Locate the cell with the specified text and output its (x, y) center coordinate. 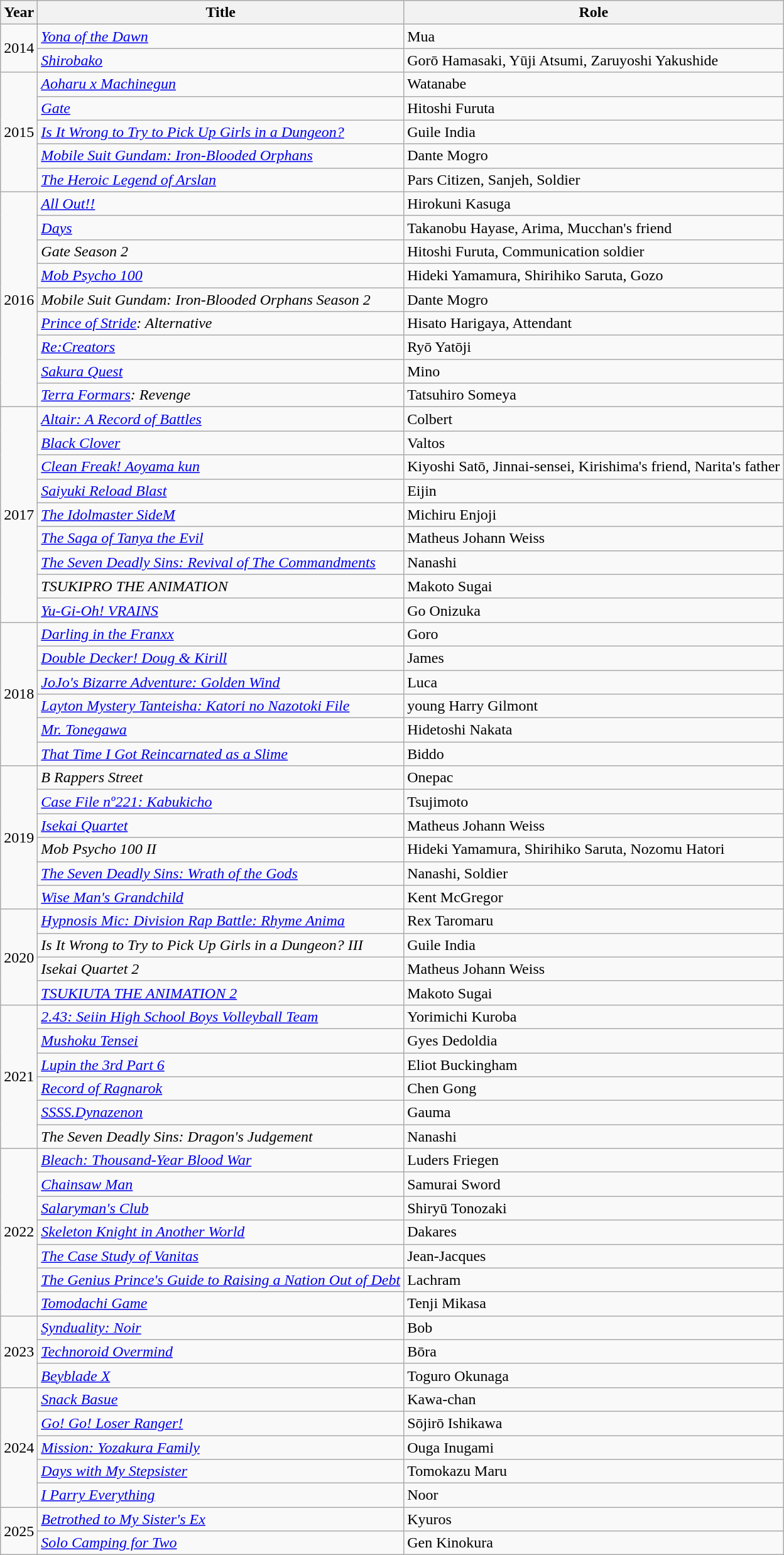
Rex Taromaru (594, 921)
Chainsaw Man (221, 1184)
Gauma (594, 1113)
2021 (19, 1076)
Michiru Enjoji (594, 515)
Terra Formars: Revenge (221, 395)
Tatsuhiro Someya (594, 395)
Goro (594, 634)
The Saga of Tanya the Evil (221, 538)
Kent McGregor (594, 897)
Bleach: Thousand-Year Blood War (221, 1160)
2017 (19, 515)
Hisato Harigaya, Attendant (594, 324)
I Parry Everything (221, 1495)
Days with My Stepsister (221, 1471)
Colbert (594, 419)
Yona of the Dawn (221, 36)
2016 (19, 299)
2020 (19, 957)
Synduality: Noir (221, 1328)
Darling in the Franxx (221, 634)
young Harry Gilmont (594, 706)
Betrothed to My Sister's Ex (221, 1519)
Noor (594, 1495)
Eijin (594, 491)
Biddo (594, 754)
Gate Season 2 (221, 251)
Mushoku Tensei (221, 1040)
Shiryū Tonozaki (594, 1208)
Luders Friegen (594, 1160)
Pars Citizen, Sanjeh, Soldier (594, 180)
2018 (19, 694)
Re:Creators (221, 347)
The Seven Deadly Sins: Wrath of the Gods (221, 873)
2.43: Seiin High School Boys Volleyball Team (221, 1017)
Case File nº221: Kabukicho (221, 802)
Gen Kinokura (594, 1543)
Prince of Stride: Alternative (221, 324)
Yorimichi Kuroba (594, 1017)
Nanashi, Soldier (594, 873)
Hidetoshi Nakata (594, 730)
JoJo's Bizarre Adventure: Golden Wind (221, 682)
Tsujimoto (594, 802)
Skeleton Knight in Another World (221, 1232)
Shirobako (221, 60)
Dakares (594, 1232)
Double Decker! Doug & Kirill (221, 658)
2015 (19, 132)
Bob (594, 1328)
2023 (19, 1351)
Luca (594, 682)
Jean-Jacques (594, 1256)
Layton Mystery Tanteisha: Katori no Nazotoki File (221, 706)
2025 (19, 1531)
Wise Man's Grandchild (221, 897)
SSSS.Dynazenon (221, 1113)
Hitoshi Furuta, Communication soldier (594, 251)
Yu-Gi-Oh! VRAINS (221, 610)
Snack Basue (221, 1399)
Solo Camping for Two (221, 1543)
2019 (19, 838)
Tomodachi Game (221, 1304)
James (594, 658)
The Seven Deadly Sins: Dragon's Judgement (221, 1137)
Hirokuni Kasuga (594, 204)
Hideki Yamamura, Shirihiko Saruta, Nozomu Hatori (594, 849)
Lachram (594, 1280)
Days (221, 227)
Mobile Suit Gundam: Iron-Blooded Orphans (221, 156)
Kiyoshi Satō, Jinnai-sensei, Kirishima's friend, Narita's father (594, 467)
The Seven Deadly Sins: Revival of The Commandments (221, 562)
Gate (221, 108)
Lupin the 3rd Part 6 (221, 1065)
TSUKIUTA THE ANIMATION 2 (221, 993)
All Out!! (221, 204)
Hideki Yamamura, Shirihiko Saruta, Gozo (594, 275)
Sōjirō Ishikawa (594, 1423)
B Rappers Street (221, 778)
Samurai Sword (594, 1184)
Chen Gong (594, 1089)
Beyblade X (221, 1375)
Ryō Yatōji (594, 347)
Clean Freak! Aoyama kun (221, 467)
Isekai Quartet (221, 826)
Go Onizuka (594, 610)
Gorō Hamasaki, Yūji Atsumi, Zaruyoshi Yakushide (594, 60)
TSUKIPRO THE ANIMATION (221, 586)
Mua (594, 36)
Role (594, 13)
Title (221, 13)
Mr. Tonegawa (221, 730)
Salaryman's Club (221, 1208)
Black Clover (221, 443)
Sakura Quest (221, 371)
Go! Go! Loser Ranger! (221, 1423)
Mobile Suit Gundam: Iron-Blooded Orphans Season 2 (221, 300)
Mob Psycho 100 (221, 275)
The Heroic Legend of Arslan (221, 180)
Saiyuki Reload Blast (221, 491)
Watanabe (594, 84)
Takanobu Hayase, Arima, Mucchan's friend (594, 227)
Is It Wrong to Try to Pick Up Girls in a Dungeon? III (221, 945)
Mino (594, 371)
Mob Psycho 100 II (221, 849)
Hypnosis Mic: Division Rap Battle: Rhyme Anima (221, 921)
Is It Wrong to Try to Pick Up Girls in a Dungeon? (221, 132)
2022 (19, 1232)
Toguro Okunaga (594, 1375)
Altair: A Record of Battles (221, 419)
Aoharu x Machinegun (221, 84)
That Time I Got Reincarnated as a Slime (221, 754)
Onepac (594, 778)
Valtos (594, 443)
2014 (19, 48)
Year (19, 13)
2024 (19, 1447)
The Idolmaster SideM (221, 515)
The Case Study of Vanitas (221, 1256)
Technoroid Overmind (221, 1351)
Isekai Quartet 2 (221, 969)
Kawa-chan (594, 1399)
Kyuros (594, 1519)
Tomokazu Maru (594, 1471)
Gyes Dedoldia (594, 1040)
Hitoshi Furuta (594, 108)
Mission: Yozakura Family (221, 1447)
Ouga Inugami (594, 1447)
Record of Ragnarok (221, 1089)
Bōra (594, 1351)
Eliot Buckingham (594, 1065)
Tenji Mikasa (594, 1304)
The Genius Prince's Guide to Raising a Nation Out of Debt (221, 1280)
